Extract the [X, Y] coordinate from the center of the cell holding the provided text.  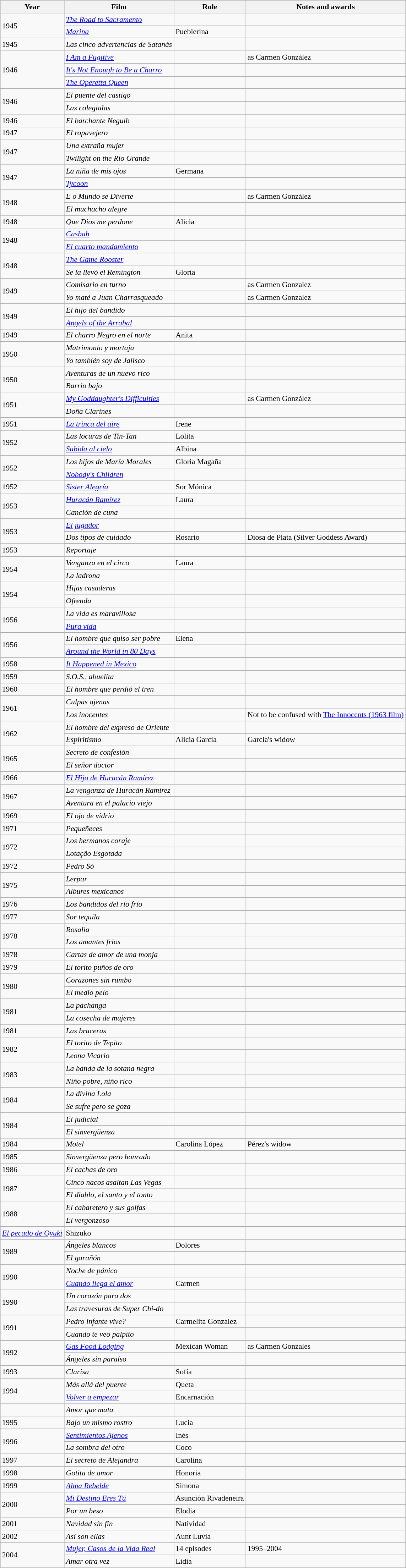
1983 [32, 1075]
The Operetta Queen [119, 83]
Aventura en el palacio viejo [119, 803]
Aunt Luvia [210, 1536]
Las colegialas [119, 108]
Las braceras [119, 1031]
Elena [210, 639]
Por un beso [119, 1511]
1958 [32, 664]
1960 [32, 689]
1962 [32, 734]
Mexican Woman [210, 1347]
Las travesuras de Super Chi-do [119, 1309]
Cartas de amor de una monja [119, 955]
1975 [32, 885]
Gloria [210, 272]
1992 [32, 1353]
Los amantes frios [119, 942]
Que Dios me perdone [119, 222]
1995–2004 [326, 1549]
1985 [32, 1157]
El Hijo de Huracán Ramírez [119, 778]
El medio pelo [119, 993]
El cuarto mandamiento [119, 247]
Lidia [210, 1562]
El judicial [119, 1119]
La pachanga [119, 1006]
Carmen [210, 1283]
Una extraña mujer [119, 146]
La banda de la sotana negra [119, 1069]
El sinvergüenza [119, 1132]
Sor tequila [119, 917]
1991 [32, 1328]
2001 [32, 1524]
Barrio bajo [119, 386]
Film [119, 7]
Espiritismo [119, 740]
Coco [210, 1448]
Volver a empezar [119, 1397]
S.O.S., abuelita [119, 677]
Mujer, Casos de la Vida Real [119, 1549]
Se la llevó el Remington [119, 272]
Dolores [210, 1245]
1976 [32, 904]
Marina [119, 32]
El ropavejero [119, 133]
Culpas ajenas [119, 702]
Natividad [210, 1524]
Canción de cuna [119, 512]
Dos tipos de cuidado [119, 538]
La niña de mis ojos [119, 171]
El torito de Tepito [119, 1043]
El hombre que quiso ser pobre [119, 639]
Sor Mónica [210, 487]
Albina [210, 449]
Casbah [119, 234]
Carolina [210, 1460]
1987 [32, 1189]
I Am a Fugitive [119, 57]
Secreto de confesión [119, 753]
El diablo, el santo y el tonto [119, 1195]
Elodia [210, 1511]
My Goddaughter's Difficulties [119, 399]
1989 [32, 1252]
1998 [32, 1473]
Carmelita Gonzalez [210, 1321]
Cuando llega el amor [119, 1283]
El vergonzoso [119, 1220]
Sinvergüenza pero honrado [119, 1157]
1971 [32, 829]
Anita [210, 335]
1967 [32, 797]
El puente del castigo [119, 95]
Sentimientos Ajenos [119, 1435]
Garcia's widow [326, 740]
E o Mundo se Diverte [119, 197]
Amar otra vez [119, 1562]
Around the World in 80 Days [119, 651]
2004 [32, 1555]
Queta [210, 1385]
Angels of the Arrabal [119, 323]
Alma Rebelde [119, 1486]
Alicia [210, 222]
1995 [32, 1423]
Así son ellas [119, 1536]
Rosalia [119, 930]
Reportaje [119, 550]
1966 [32, 778]
Clarisa [119, 1372]
Honoria [210, 1473]
La trinca del aire [119, 424]
El hombre que perdió el tren [119, 689]
El barchante Neguib [119, 121]
El pecado de Oyuki [32, 1233]
1959 [32, 677]
1969 [32, 816]
La divina Lola [119, 1094]
El hijo del bandido [119, 310]
Más allá del puente [119, 1385]
Pedro infante vive? [119, 1321]
Las cinco advertencias de Satanás [119, 45]
Gloria Magaña [210, 462]
Sister Alegría [119, 487]
The Road to Sacramento [119, 20]
Pueblerina [210, 32]
Navidad sin fin [119, 1524]
2000 [32, 1504]
Tycoon [119, 184]
El cabaretero y sus golfas [119, 1208]
1988 [32, 1214]
It's Not Enough to Be a Charro [119, 70]
El hombre del expreso de Oriente [119, 727]
Diosa de Plata (Silver Goddess Award) [326, 538]
Lolita [210, 436]
Twilight on the Rio Grande [119, 159]
Ángeles sin paraíso [119, 1359]
El muchacho alegre [119, 209]
1993 [32, 1372]
El ojo de vidrio [119, 816]
1965 [32, 759]
Cuando te veo palpito [119, 1334]
Se sufre pero se goza [119, 1107]
Role [210, 7]
Mi Destino Eres Tú [119, 1498]
Nobody's Children [119, 474]
The Game Rooster [119, 260]
Pura vida [119, 626]
2002 [32, 1536]
Aventuras de un nuevo rico [119, 373]
Niño pobre, niño rico [119, 1081]
El secreto de Alejandra [119, 1460]
1979 [32, 968]
Leona Vicario [119, 1056]
Lotação Esgotada [119, 854]
Subida al cielo [119, 449]
La sombra del otro [119, 1448]
La venganza de Huracán Ramirez [119, 791]
Motel [119, 1144]
Ángeles blancos [119, 1245]
Alicia García [210, 740]
Huracán Ramírez [119, 500]
Asunción Rivadeneira [210, 1498]
Yo también soy de Jalisco [119, 361]
El señor doctor [119, 765]
El cachas de oro [119, 1170]
Irene [210, 424]
Not to be confused with The Innocents (1963 film) [326, 715]
Lucia [210, 1423]
Bajo un mismo rostro [119, 1423]
1996 [32, 1441]
1997 [32, 1460]
1961 [32, 708]
La cosecha de mujeres [119, 1018]
Pedro Só [119, 866]
Matrimonio y mortaja [119, 348]
La ladrona [119, 576]
Noche de pánico [119, 1271]
14 episodes [210, 1549]
1982 [32, 1050]
Yo maté a Juan Charrasqueado [119, 298]
It Happened in Mexico [119, 664]
Los bandidos del río frío [119, 904]
Los hijos de María Morales [119, 462]
Gas Food Lodging [119, 1347]
Pequeñeces [119, 829]
Germana [210, 171]
1986 [32, 1170]
Carolina López [210, 1144]
Amor que mata [119, 1410]
Rosario [210, 538]
Shizuko [119, 1233]
Venganza en el circo [119, 563]
Pérez's widow [326, 1144]
El garañón [119, 1258]
1999 [32, 1486]
La vida es maravillosa [119, 614]
Albures mexicanos [119, 892]
El torito puños de oro [119, 968]
1994 [32, 1391]
1977 [32, 917]
Comisario en turno [119, 285]
Las locuras de Tin-Tan [119, 436]
Sofía [210, 1372]
Encarnación [210, 1397]
Los inocentes [119, 715]
Cinco nacos asaltan Las Vegas [119, 1182]
Un corazón para dos [119, 1296]
Ofrenda [119, 601]
El jugador [119, 525]
Lerpar [119, 879]
Corazones sin rumbo [119, 980]
Hijas casaderas [119, 588]
Gotita de amor [119, 1473]
Notes and awards [326, 7]
Los hermanos coraje [119, 841]
Inés [210, 1435]
Doña Clarines [119, 411]
Year [32, 7]
El charro Negro en el norte [119, 335]
as Carmen Gonzales [326, 1347]
1980 [32, 986]
Simona [210, 1486]
